Output the (x, y) coordinate of the center of the cell containing the given text.  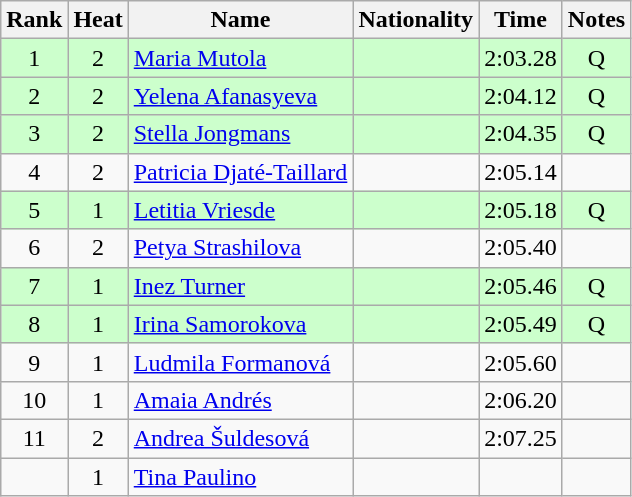
Name (240, 20)
Andrea Šuldesová (240, 438)
9 (34, 362)
2:06.20 (521, 400)
3 (34, 134)
6 (34, 248)
Rank (34, 20)
Amaia Andrés (240, 400)
Letitia Vriesde (240, 210)
Time (521, 20)
2:05.18 (521, 210)
2:05.60 (521, 362)
Maria Mutola (240, 58)
Inez Turner (240, 286)
Notes (596, 20)
Stella Jongmans (240, 134)
Tina Paulino (240, 477)
5 (34, 210)
Heat (98, 20)
2:03.28 (521, 58)
2:04.35 (521, 134)
2:05.49 (521, 324)
Irina Samorokova (240, 324)
2:05.40 (521, 248)
Patricia Djaté-Taillard (240, 172)
Nationality (416, 20)
4 (34, 172)
2:05.14 (521, 172)
Ludmila Formanová (240, 362)
2:04.12 (521, 96)
Petya Strashilova (240, 248)
10 (34, 400)
2:05.46 (521, 286)
2:07.25 (521, 438)
Yelena Afanasyeva (240, 96)
11 (34, 438)
7 (34, 286)
8 (34, 324)
